Return the (x, y) coordinate for the center point of the cell that contains the specified text.  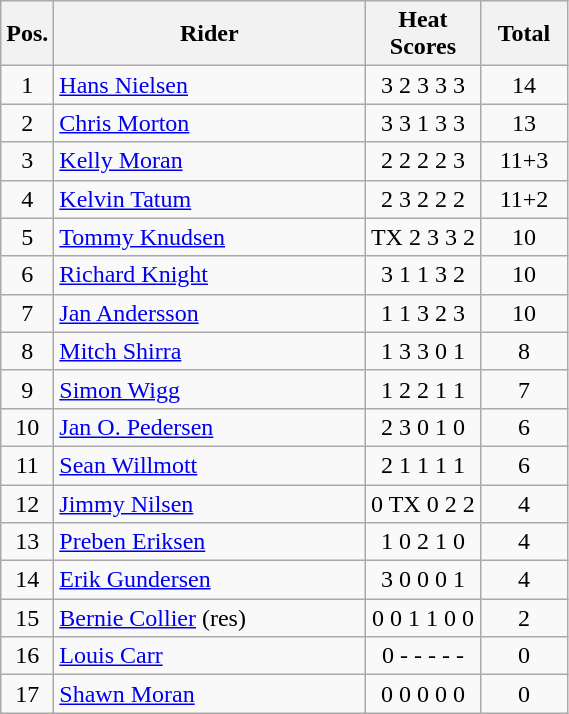
Mitch Shirra (210, 351)
Simon Wigg (210, 389)
0 0 0 0 0 (423, 694)
Richard Knight (210, 275)
3 2 3 3 3 (423, 85)
2 3 2 2 2 (423, 199)
Louis Carr (210, 656)
11 (28, 465)
2 3 0 1 0 (423, 427)
1 2 2 1 1 (423, 389)
1 0 2 1 0 (423, 542)
Heat Scores (423, 34)
16 (28, 656)
Chris Morton (210, 123)
9 (28, 389)
15 (28, 618)
11+3 (524, 161)
3 3 1 3 3 (423, 123)
3 0 0 0 1 (423, 580)
Pos. (28, 34)
Hans Nielsen (210, 85)
Rider (210, 34)
Bernie Collier (res) (210, 618)
3 (28, 161)
5 (28, 237)
Jan Andersson (210, 313)
0 TX 0 2 2 (423, 503)
Preben Eriksen (210, 542)
Jan O. Pedersen (210, 427)
1 (28, 85)
Shawn Moran (210, 694)
Tommy Knudsen (210, 237)
Sean Willmott (210, 465)
2 2 2 2 3 (423, 161)
0 0 1 1 0 0 (423, 618)
2 1 1 1 1 (423, 465)
0 - - - - - (423, 656)
11+2 (524, 199)
17 (28, 694)
1 3 3 0 1 (423, 351)
3 1 1 3 2 (423, 275)
Kelly Moran (210, 161)
TX 2 3 3 2 (423, 237)
Total (524, 34)
12 (28, 503)
Jimmy Nilsen (210, 503)
1 1 3 2 3 (423, 313)
Kelvin Tatum (210, 199)
Erik Gundersen (210, 580)
